Extract the (x, y) coordinate from the center of the cell holding the provided text.  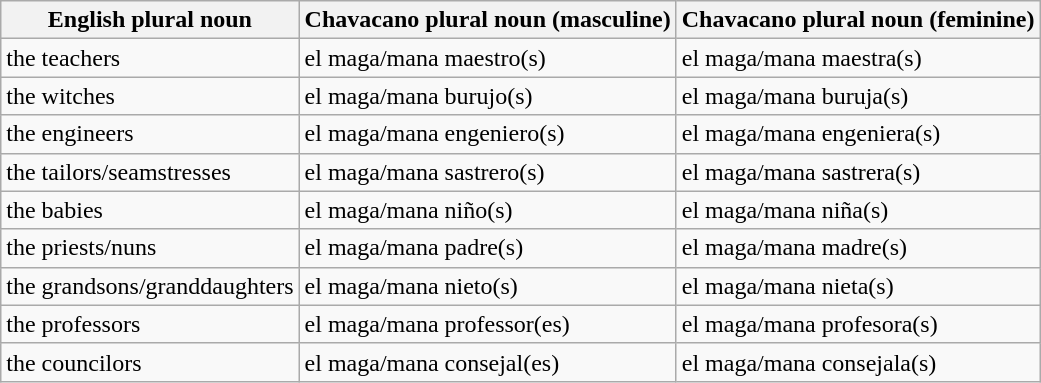
the grandsons/granddaughters (150, 286)
el maga/mana maestra(s) (858, 58)
el maga/mana profesora(s) (858, 324)
el maga/mana maestro(s) (488, 58)
el maga/mana consejala(s) (858, 362)
the babies (150, 210)
el maga/mana buruja(s) (858, 96)
Chavacano plural noun (feminine) (858, 20)
the witches (150, 96)
el maga/mana consejal(es) (488, 362)
the professors (150, 324)
the priests/nuns (150, 248)
the tailors/seamstresses (150, 172)
el maga/mana niña(s) (858, 210)
the engineers (150, 134)
el maga/mana madre(s) (858, 248)
el maga/mana sastrero(s) (488, 172)
Chavacano plural noun (masculine) (488, 20)
el maga/mana engeniero(s) (488, 134)
the councilors (150, 362)
el maga/mana professor(es) (488, 324)
el maga/mana engeniera(s) (858, 134)
el maga/mana niño(s) (488, 210)
el maga/mana nieto(s) (488, 286)
el maga/mana burujo(s) (488, 96)
English plural noun (150, 20)
el maga/mana nieta(s) (858, 286)
el maga/mana padre(s) (488, 248)
el maga/mana sastrera(s) (858, 172)
the teachers (150, 58)
